From the cell containing the given text, extract its center point as (x, y) coordinate. 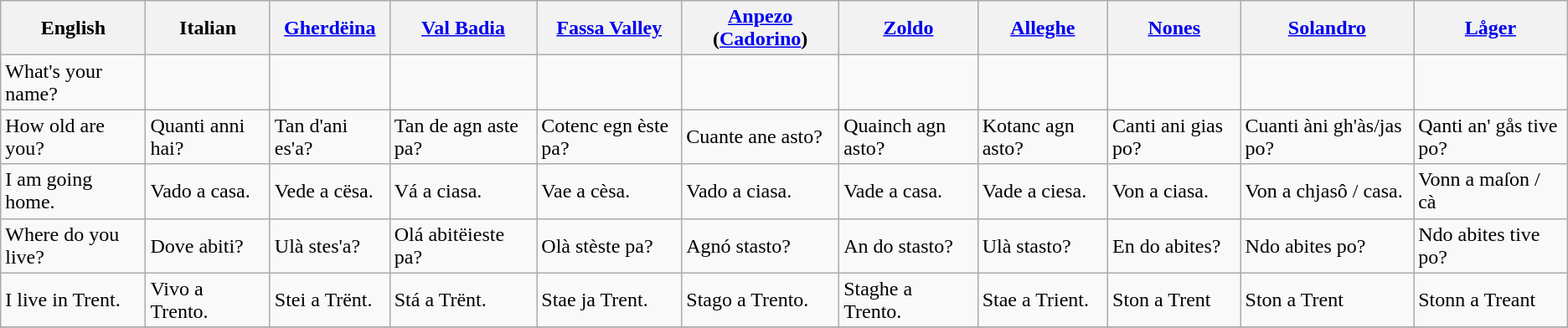
Stago a Trento. (761, 300)
Vade a casa. (908, 191)
Stonn a Treant (1491, 300)
Quainch agn asto? (908, 137)
Fassa Valley (610, 28)
Vado a casa. (208, 191)
Stei a Trënt. (330, 300)
Tan de agn aste pa? (463, 137)
Vado a ciasa. (761, 191)
Cuante ane asto? (761, 137)
Solandro (1327, 28)
Stá a Trënt. (463, 300)
Vá a ciasa. (463, 191)
Ulà stes'a? (330, 246)
Qanti an' gås tive po? (1491, 137)
Låger (1491, 28)
Cuanti àni gh'às/jas po? (1327, 137)
En do abites? (1174, 246)
Canti ani gias po? (1174, 137)
Vae a cèsa. (610, 191)
How old are you? (74, 137)
Olá abitëieste pa? (463, 246)
Von a chjasô / casa. (1327, 191)
Nones (1174, 28)
Staghe a Trento. (908, 300)
Zoldo (908, 28)
Vonn a maſon / cà (1491, 191)
An do stasto? (908, 246)
Alleghe (1042, 28)
Ndo abites po? (1327, 246)
I live in Trent. (74, 300)
Ulà stasto? (1042, 246)
Agnó stasto? (761, 246)
Stae a Trient. (1042, 300)
Gherdëina (330, 28)
Vivo a Trento. (208, 300)
Val Badia (463, 28)
Anpezo (Cadorino) (761, 28)
Tan d'ani es'a? (330, 137)
I am going home. (74, 191)
Ndo abites tive po? (1491, 246)
English (74, 28)
What's your name? (74, 82)
Quanti anni hai? (208, 137)
Kotanc agn asto? (1042, 137)
Cotenc egn èste pa? (610, 137)
Dove abiti? (208, 246)
Olà stèste pa? (610, 246)
Italian (208, 28)
Where do you live? (74, 246)
Vede a cësa. (330, 191)
Von a ciasa. (1174, 191)
Stae ja Trent. (610, 300)
Vade a ciesa. (1042, 191)
